Pinpoint the cell where the given text exists, returning its (x, y) midpoint coordinate. 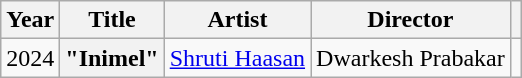
Artist (237, 20)
Title (112, 20)
2024 (30, 58)
Shruti Haasan (237, 58)
Dwarkesh Prabakar (411, 58)
Director (411, 20)
"Inimel" (112, 58)
Year (30, 20)
